Find where the given text appears and provide that cell's center as (x, y) coordinate. 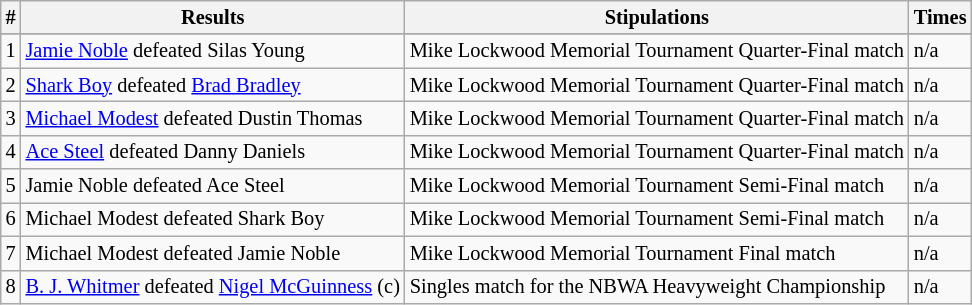
Singles match for the NBWA Heavyweight Championship (657, 287)
Ace Steel defeated Danny Daniels (213, 152)
B. J. Whitmer defeated Nigel McGuinness (c) (213, 287)
6 (11, 219)
1 (11, 51)
Mike Lockwood Memorial Tournament Final match (657, 253)
Times (940, 17)
5 (11, 186)
Michael Modest defeated Jamie Noble (213, 253)
Michael Modest defeated Shark Boy (213, 219)
3 (11, 118)
Jamie Noble defeated Silas Young (213, 51)
7 (11, 253)
Results (213, 17)
4 (11, 152)
# (11, 17)
2 (11, 85)
Stipulations (657, 17)
Jamie Noble defeated Ace Steel (213, 186)
Shark Boy defeated Brad Bradley (213, 85)
Michael Modest defeated Dustin Thomas (213, 118)
8 (11, 287)
